Find where the given text appears and provide that cell's center as (x, y) coordinate. 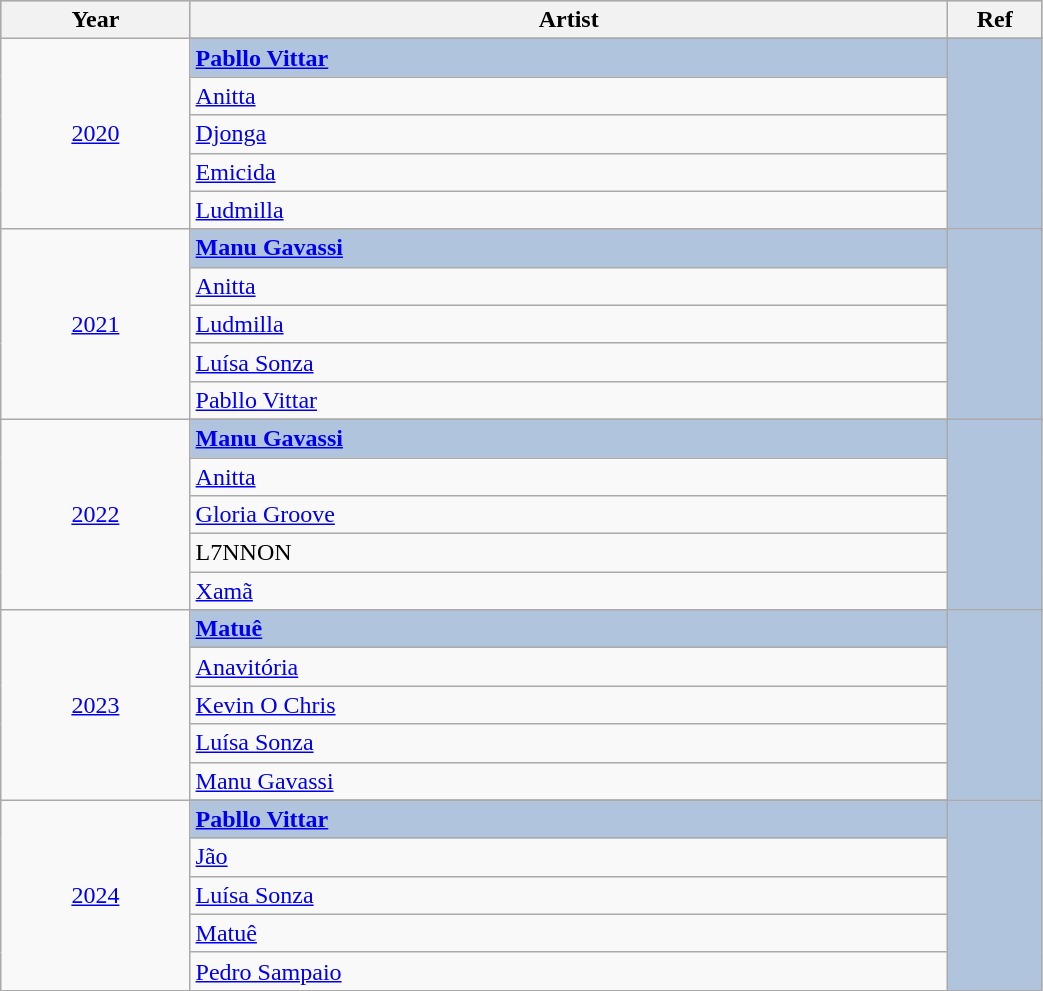
2020 (96, 134)
L7NNON (568, 553)
Anavitória (568, 667)
Gloria Groove (568, 515)
2022 (96, 514)
2024 (96, 895)
Kevin O Chris (568, 705)
Pedro Sampaio (568, 971)
Djonga (568, 134)
Artist (568, 20)
2021 (96, 324)
Ref (994, 20)
Xamã (568, 591)
Jão (568, 857)
Emicida (568, 172)
2023 (96, 705)
Year (96, 20)
